Pinpoint the cell where the given text exists, returning its [x, y] midpoint coordinate. 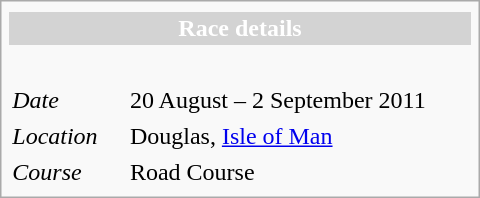
Date [66, 100]
Location [66, 136]
Douglas, Isle of Man [299, 136]
Course [66, 172]
Road Course [299, 172]
20 August – 2 September 2011 [299, 100]
Race details [240, 28]
